Scan for the cell matching the given text and deliver its [X, Y] coordinate at center. 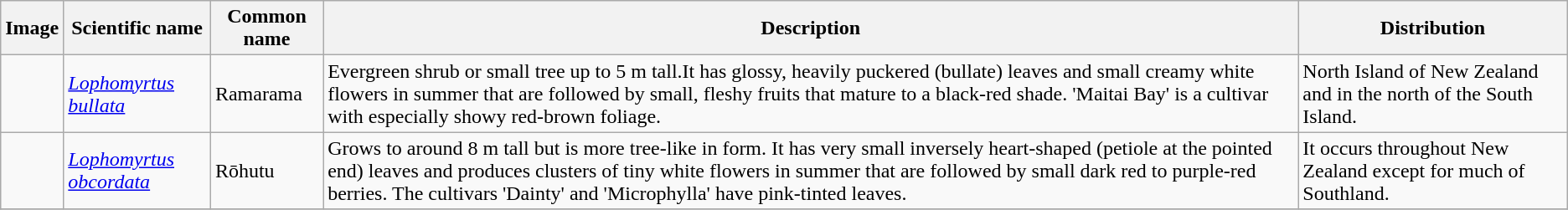
It occurs throughout New Zealand except for much of Southland. [1432, 171]
North Island of New Zealand and in the north of the South Island. [1432, 94]
Ramarama [266, 94]
Distribution [1432, 28]
Common name [266, 28]
Lophomyrtus obcordata [137, 171]
Description [811, 28]
Rōhutu [266, 171]
Scientific name [137, 28]
Lophomyrtus bullata [137, 94]
Image [32, 28]
